Search for the cell housing the specified text and yield its [X, Y] center coordinate. 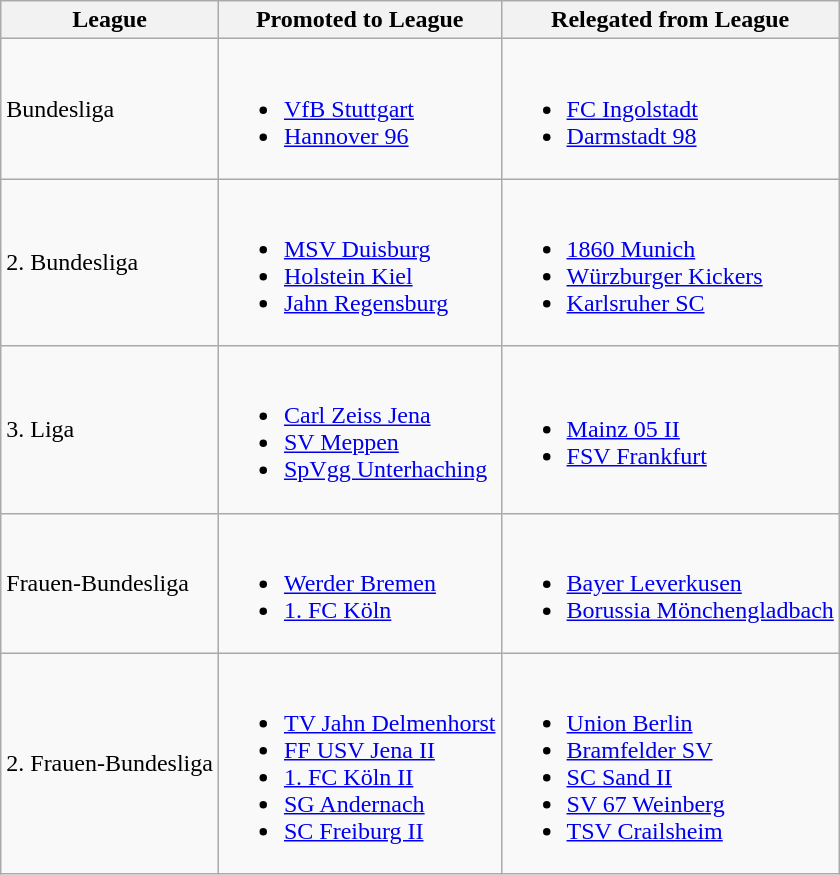
Promoted to League [360, 20]
Relegated from League [670, 20]
MSV DuisburgHolstein KielJahn Regensburg [360, 262]
League [110, 20]
2. Bundesliga [110, 262]
Bundesliga [110, 109]
VfB StuttgartHannover 96 [360, 109]
Mainz 05 IIFSV Frankfurt [670, 430]
Union BerlinBramfelder SVSC Sand IISV 67 WeinbergTSV Crailsheim [670, 764]
1860 MunichWürzburger KickersKarlsruher SC [670, 262]
2. Frauen-Bundesliga [110, 764]
Werder Bremen1. FC Köln [360, 583]
Carl Zeiss JenaSV MeppenSpVgg Unterhaching [360, 430]
FC IngolstadtDarmstadt 98 [670, 109]
TV Jahn DelmenhorstFF USV Jena II1. FC Köln IISG AndernachSC Freiburg II [360, 764]
Frauen-Bundesliga [110, 583]
Bayer LeverkusenBorussia Mönchengladbach [670, 583]
3. Liga [110, 430]
